Pinpoint the cell where the given text exists, returning its (X, Y) midpoint coordinate. 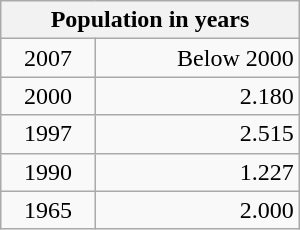
1997 (48, 134)
1965 (48, 210)
2.515 (197, 134)
2007 (48, 58)
2.180 (197, 96)
1.227 (197, 172)
Below 2000 (197, 58)
2000 (48, 96)
1990 (48, 172)
Population in years (150, 20)
2.000 (197, 210)
